Capture the cell that displays the provided text and extract its [x, y] central coordinate. 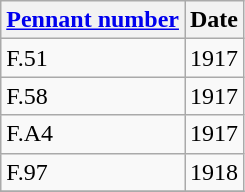
F.A4 [93, 134]
1918 [214, 172]
F.51 [93, 58]
F.97 [93, 172]
Pennant number [93, 20]
F.58 [93, 96]
Date [214, 20]
